Detect which cell encompasses the target text, then output its [x, y] center coordinate. 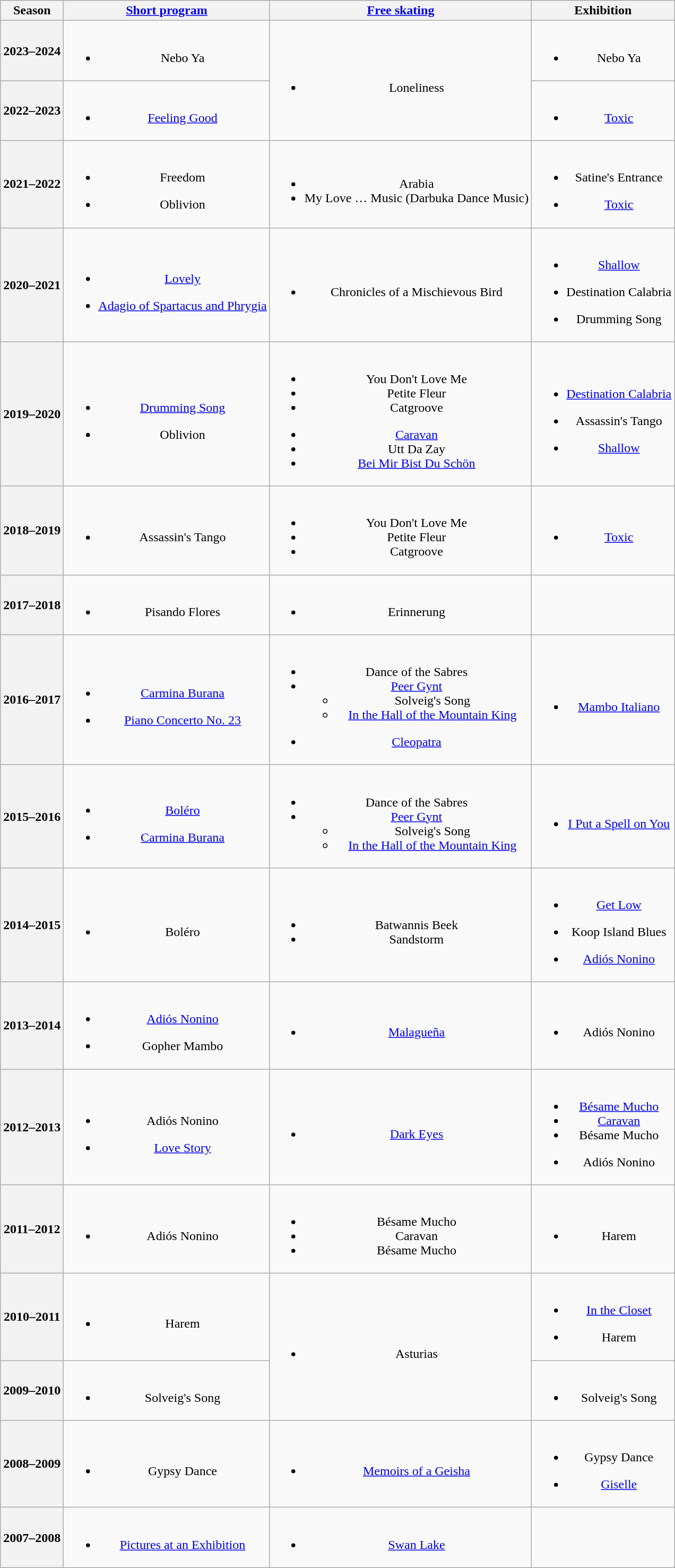
Asturias [401, 1347]
Boléro Carmina Burana [167, 816]
I Put a Spell on You [603, 816]
2022–2023 [32, 110]
Pisando Flores [167, 605]
2018–2019 [32, 531]
Gypsy Dance [167, 1464]
Adiós Nonino Love Story [167, 1127]
Exhibition [603, 11]
Season [32, 11]
2008–2009 [32, 1464]
2014–2015 [32, 924]
Boléro [167, 924]
Satine's Entrance Toxic [603, 184]
2011–2012 [32, 1229]
Batwannis Beek Sandstorm [401, 924]
Destination Calabria Assassin's Tango Shallow [603, 414]
Adiós Nonino Gopher Mambo [167, 1025]
2020–2021 [32, 284]
You Don't Love Me Petite Fleur Catgroove [401, 531]
You Don't Love Me Petite Fleur Catgroove Caravan Utt Da Zay Bei Mir Bist Du Schön [401, 414]
Dance of the Sabres Peer Gynt Solveig's SongIn the Hall of the Mountain King Cleopatra [401, 699]
Gypsy Dance Giselle [603, 1464]
Shallow Destination Calabria Drumming Song [603, 284]
Free skating [401, 11]
2013–2014 [32, 1025]
2012–2013 [32, 1127]
Erinnerung [401, 605]
Loneliness [401, 81]
2016–2017 [32, 699]
2021–2022 [32, 184]
Feeling Good [167, 110]
2017–2018 [32, 605]
Drumming Song Oblivion [167, 414]
2007–2008 [32, 1538]
Memoirs of a Geisha [401, 1464]
2023–2024 [32, 51]
Short program [167, 11]
Dance of the Sabres Peer Gynt Solveig's SongIn the Hall of the Mountain King [401, 816]
Bésame Mucho Caravan Bésame Mucho Adiós Nonino [603, 1127]
Pictures at an Exhibition [167, 1538]
2019–2020 [32, 414]
2015–2016 [32, 816]
Mambo Italiano [603, 699]
Bésame Mucho Caravan Bésame Mucho [401, 1229]
Carmina Burana Piano Concerto No. 23 [167, 699]
In the Closet Harem [603, 1317]
Malagueña [401, 1025]
FreedomOblivion [167, 184]
Get Low Koop Island Blues Adiós Nonino [603, 924]
2009–2010 [32, 1390]
2010–2011 [32, 1317]
Chronicles of a Mischievous Bird [401, 284]
Lovely Adagio of Spartacus and Phrygia [167, 284]
Dark Eyes [401, 1127]
Arabia My Love … Music (Darbuka Dance Music) [401, 184]
Assassin's Tango [167, 531]
Swan Lake [401, 1538]
